Return the [x, y] coordinate for the center point of the cell that contains the specified text.  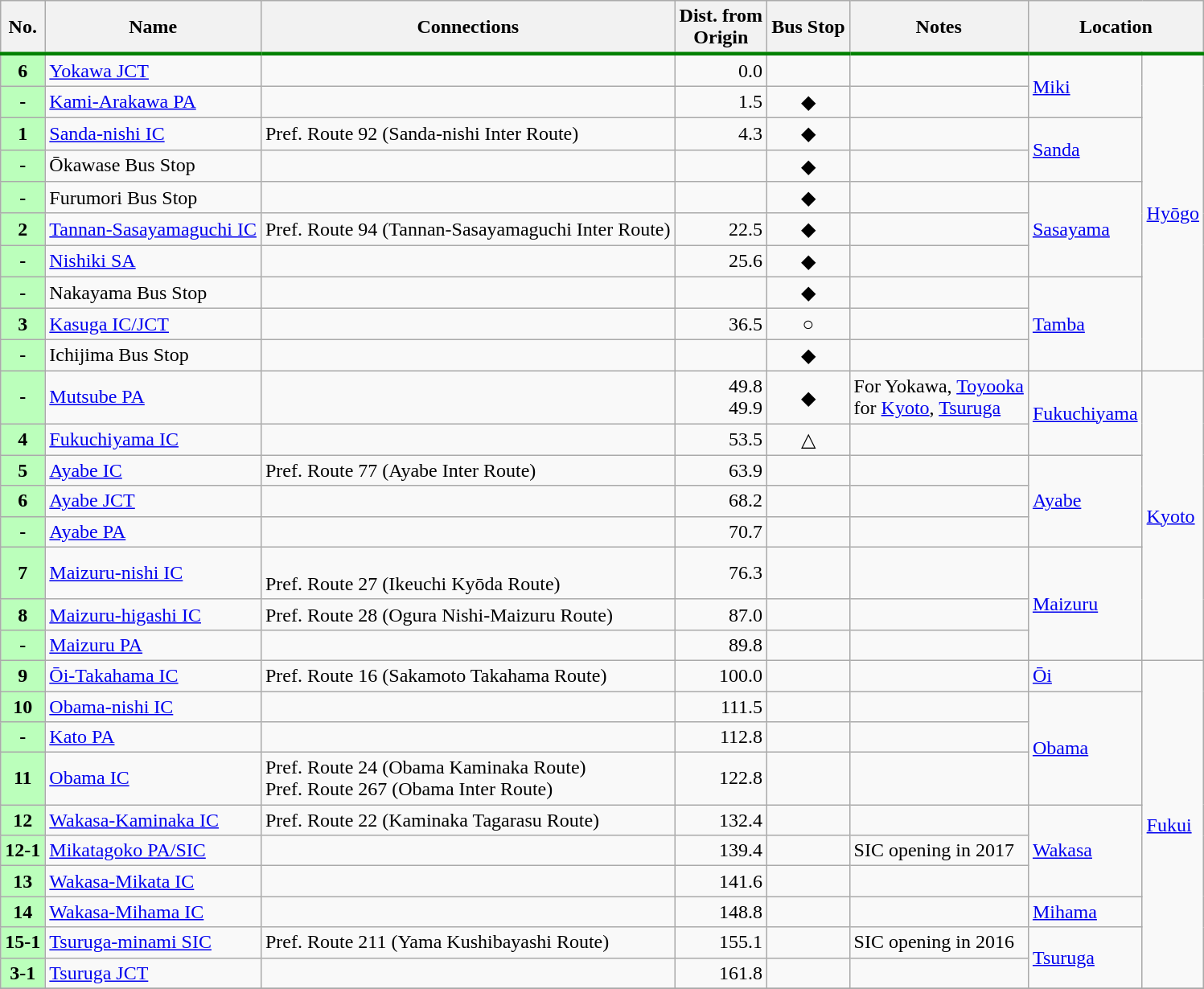
Ayabe PA [153, 531]
Pref. Route 92 (Sanda-nishi Inter Route) [468, 133]
Pref. Route 24 (Obama Kaminaka Route)Pref. Route 267 (Obama Inter Route) [468, 778]
SIC opening in 2016 [939, 942]
1.5 [721, 102]
12-1 [23, 851]
12 [23, 820]
Mutsube PA [153, 397]
Dist. fromOrigin [721, 27]
Kami-Arakawa PA [153, 102]
Pref. Route 28 (Ogura Nishi-Maizuru Route) [468, 614]
13 [23, 881]
36.5 [721, 324]
100.0 [721, 675]
Ayabe JCT [153, 501]
Pref. Route 94 (Tannan-Sasayamaguchi Inter Route) [468, 229]
Wakasa-Mihama IC [153, 912]
25.6 [721, 261]
Pref. Route 22 (Kaminaka Tagarasu Route) [468, 820]
○ [808, 324]
22.5 [721, 229]
Maizuru [1085, 603]
Maizuru PA [153, 645]
Fukuchiyama IC [153, 439]
Ōi [1085, 675]
Tsuruga [1085, 958]
Fukuchiyama [1085, 413]
89.8 [721, 645]
Maizuru-nishi IC [153, 572]
63.9 [721, 470]
Pref. Route 16 (Sakamoto Takahama Route) [468, 675]
Ōkawase Bus Stop [153, 166]
Obama IC [153, 778]
Tsuruga-minami SIC [153, 942]
Sasayama [1085, 230]
Sanda-nishi IC [153, 133]
Connections [468, 27]
53.5 [721, 439]
Kyoto [1173, 515]
11 [23, 778]
5 [23, 470]
Mihama [1085, 912]
Tamba [1085, 323]
139.4 [721, 851]
Wakasa-Kaminaka IC [153, 820]
Bus Stop [808, 27]
Notes [939, 27]
148.8 [721, 912]
4 [23, 439]
Yokawa JCT [153, 70]
SIC opening in 2017 [939, 851]
1 [23, 133]
0.0 [721, 70]
Mikatagoko PA/SIC [153, 851]
Maizuru-higashi IC [153, 614]
No. [23, 27]
Ichijima Bus Stop [153, 355]
3-1 [23, 973]
161.8 [721, 973]
△ [808, 439]
For Yokawa, Toyookafor Kyoto, Tsuruga [939, 397]
87.0 [721, 614]
132.4 [721, 820]
4.3 [721, 133]
15-1 [23, 942]
70.7 [721, 531]
Obama-nishi IC [153, 707]
68.2 [721, 501]
Nakayama Bus Stop [153, 293]
Ayabe IC [153, 470]
10 [23, 707]
9 [23, 675]
76.3 [721, 572]
Pref. Route 211 (Yama Kushibayashi Route) [468, 942]
Fukui [1173, 824]
Kasuga IC/JCT [153, 324]
Tsuruga JCT [153, 973]
Nishiki SA [153, 261]
Hyōgo [1173, 212]
3 [23, 324]
8 [23, 614]
111.5 [721, 707]
Kato PA [153, 737]
2 [23, 229]
Miki [1085, 85]
Pref. Route 77 (Ayabe Inter Route) [468, 470]
14 [23, 912]
Obama [1085, 748]
49.849.9 [721, 397]
Sanda [1085, 150]
141.6 [721, 881]
Wakasa-Mikata IC [153, 881]
Location [1116, 27]
122.8 [721, 778]
Pref. Route 27 (Ikeuchi Kyōda Route) [468, 572]
155.1 [721, 942]
Tannan-Sasayamaguchi IC [153, 229]
Wakasa [1085, 851]
112.8 [721, 737]
Name [153, 27]
7 [23, 572]
Ayabe [1085, 501]
Ōi-Takahama IC [153, 675]
Furumori Bus Stop [153, 198]
